Find where the given text appears and provide that cell's center as (x, y) coordinate. 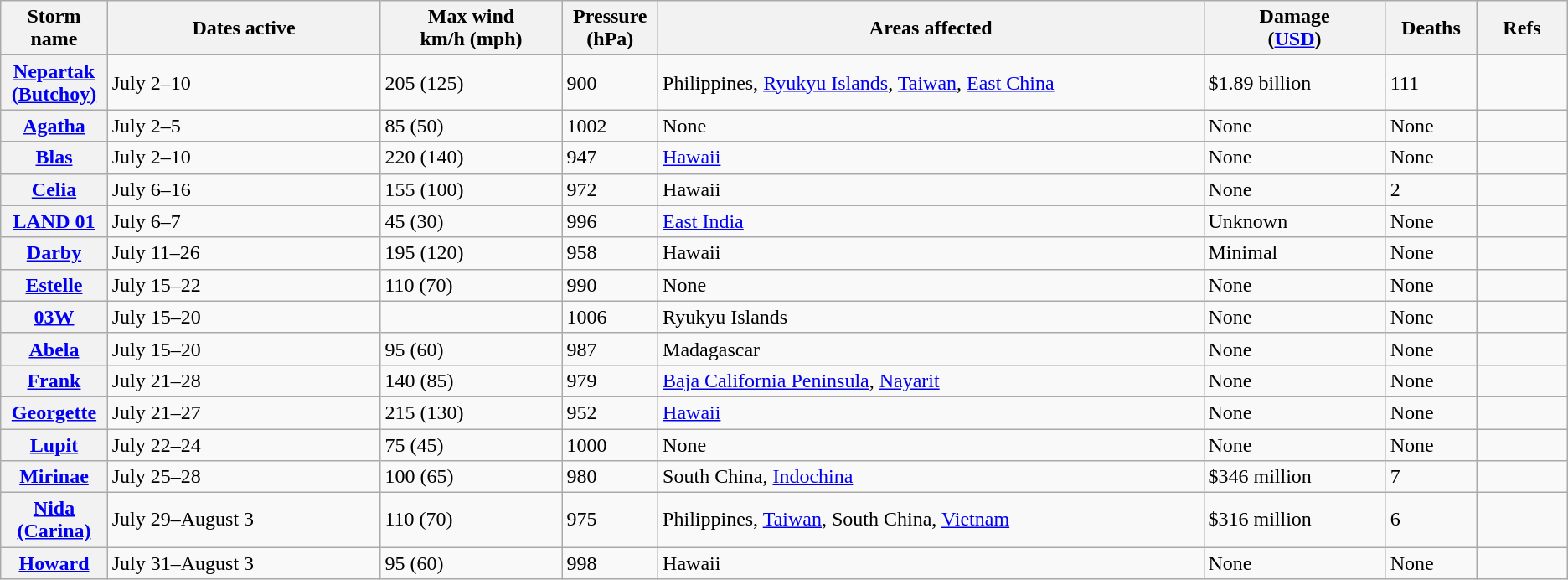
Estelle (54, 285)
Dates active (244, 28)
947 (610, 158)
975 (610, 520)
03W (54, 317)
972 (610, 189)
Storm name (54, 28)
987 (610, 349)
998 (610, 563)
85 (50) (471, 126)
952 (610, 412)
July 6–16 (244, 189)
Mirinae (54, 477)
Deaths (1431, 28)
205 (125) (471, 82)
140 (85) (471, 381)
Madagascar (931, 349)
Areas affected (931, 28)
958 (610, 253)
Nida (Carina) (54, 520)
195 (120) (471, 253)
LAND 01 (54, 221)
South China, Indochina (931, 477)
Howard (54, 563)
Philippines, Taiwan, South China, Vietnam (931, 520)
220 (140) (471, 158)
Lupit (54, 445)
July 15–22 (244, 285)
996 (610, 221)
7 (1431, 477)
Agatha (54, 126)
990 (610, 285)
6 (1431, 520)
980 (610, 477)
Philippines, Ryukyu Islands, Taiwan, East China (931, 82)
July 29–August 3 (244, 520)
Darby (54, 253)
Unknown (1295, 221)
45 (30) (471, 221)
$1.89 billion (1295, 82)
2 (1431, 189)
$346 million (1295, 477)
75 (45) (471, 445)
July 6–7 (244, 221)
Pressure(hPa) (610, 28)
111 (1431, 82)
July 21–27 (244, 412)
Celia (54, 189)
Minimal (1295, 253)
Ryukyu Islands (931, 317)
July 11–26 (244, 253)
July 25–28 (244, 477)
Damage(USD) (1295, 28)
Georgette (54, 412)
$316 million (1295, 520)
Refs (1523, 28)
Blas (54, 158)
Nepartak (Butchoy) (54, 82)
Max windkm/h (mph) (471, 28)
900 (610, 82)
979 (610, 381)
155 (100) (471, 189)
Abela (54, 349)
1002 (610, 126)
July 31–August 3 (244, 563)
215 (130) (471, 412)
July 2–5 (244, 126)
East India (931, 221)
July 21–28 (244, 381)
1000 (610, 445)
100 (65) (471, 477)
July 22–24 (244, 445)
Baja California Peninsula, Nayarit (931, 381)
1006 (610, 317)
Frank (54, 381)
